Pinpoint the cell where the given text exists, returning its [x, y] midpoint coordinate. 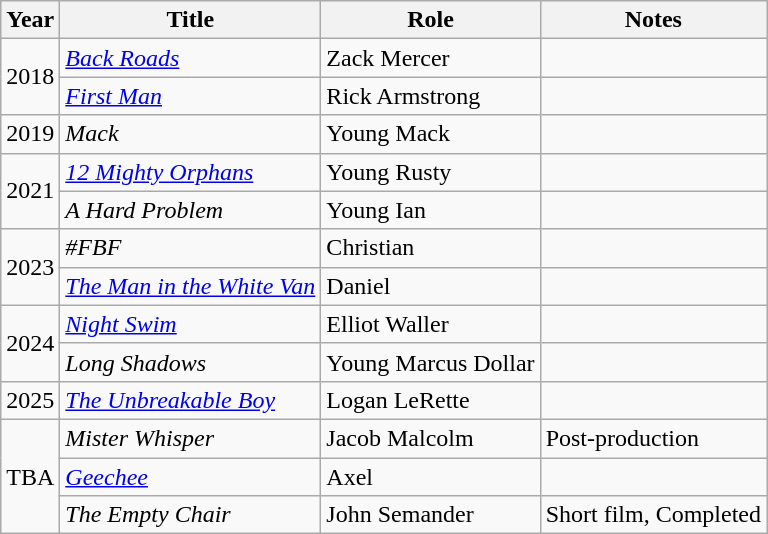
The Unbreakable Boy [190, 400]
Short film, Completed [653, 515]
John Semander [430, 515]
Zack Mercer [430, 58]
Long Shadows [190, 362]
2024 [30, 343]
Axel [430, 477]
2018 [30, 77]
Christian [430, 248]
Night Swim [190, 324]
Logan LeRette [430, 400]
#FBF [190, 248]
Post-production [653, 438]
Elliot Waller [430, 324]
Young Rusty [430, 172]
Young Ian [430, 210]
2021 [30, 191]
2023 [30, 267]
Title [190, 20]
Daniel [430, 286]
A Hard Problem [190, 210]
2025 [30, 400]
2019 [30, 134]
Notes [653, 20]
Rick Armstrong [430, 96]
First Man [190, 96]
12 Mighty Orphans [190, 172]
Mister Whisper [190, 438]
The Man in the White Van [190, 286]
Role [430, 20]
Geechee [190, 477]
Jacob Malcolm [430, 438]
Back Roads [190, 58]
TBA [30, 476]
Year [30, 20]
Mack [190, 134]
Young Mack [430, 134]
Young Marcus Dollar [430, 362]
The Empty Chair [190, 515]
